Detect which cell encompasses the target text, then output its (X, Y) center coordinate. 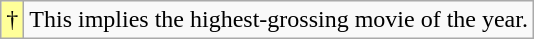
† (12, 20)
This implies the highest-grossing movie of the year. (279, 20)
